Extract the (X, Y) coordinate from the center of the cell holding the provided text.  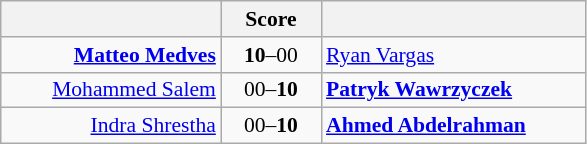
Indra Shrestha (111, 126)
Ryan Vargas (454, 55)
Mohammed Salem (111, 90)
Matteo Medves (111, 55)
Ahmed Abdelrahman (454, 126)
Patryk Wawrzyczek (454, 90)
10–00 (271, 55)
Score (271, 19)
